Search for the cell housing the specified text and yield its [X, Y] center coordinate. 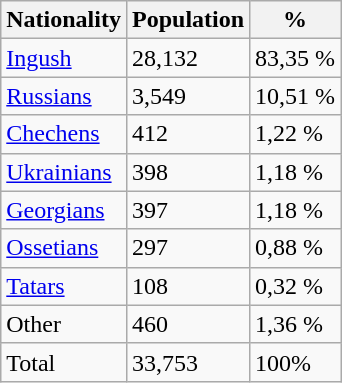
83,35 % [296, 58]
28,132 [188, 58]
297 [188, 248]
397 [188, 210]
Ukrainians [64, 172]
Russians [64, 96]
0,88 % [296, 248]
Chechens [64, 134]
Total [64, 362]
Ossetians [64, 248]
Nationality [64, 20]
1,36 % [296, 324]
Tatars [64, 286]
3,549 [188, 96]
460 [188, 324]
108 [188, 286]
10,51 % [296, 96]
0,32 % [296, 286]
Population [188, 20]
% [296, 20]
Ingush [64, 58]
1,22 % [296, 134]
100% [296, 362]
Georgians [64, 210]
Other [64, 324]
412 [188, 134]
398 [188, 172]
33,753 [188, 362]
